For the text-containing cell, return its midpoint in [X, Y] coordinate format. 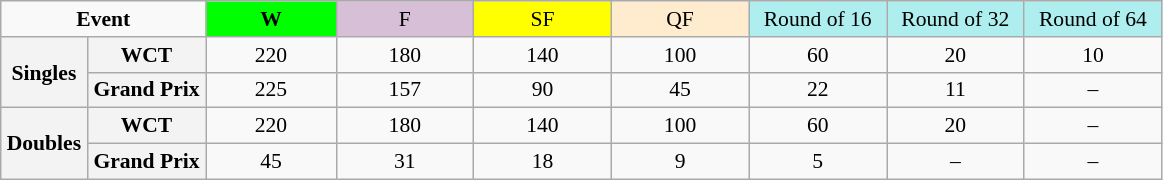
Event [104, 19]
W [271, 19]
5 [818, 162]
Round of 32 [955, 19]
22 [818, 90]
225 [271, 90]
18 [543, 162]
Doubles [44, 144]
QF [680, 19]
90 [543, 90]
9 [680, 162]
Round of 64 [1093, 19]
10 [1093, 55]
31 [405, 162]
157 [405, 90]
Singles [44, 72]
11 [955, 90]
F [405, 19]
Round of 16 [818, 19]
SF [543, 19]
